Determine the (X, Y) coordinate at the center of the cell enclosing the given text.  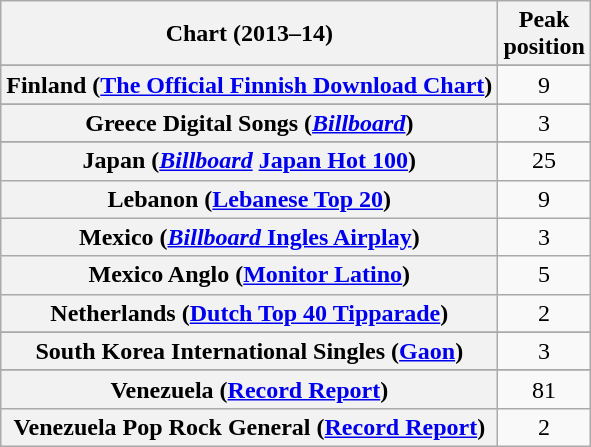
Japan (Billboard Japan Hot 100) (250, 161)
Venezuela Pop Rock General (Record Report) (250, 427)
Finland (The Official Finnish Download Chart) (250, 85)
Netherlands (Dutch Top 40 Tipparade) (250, 313)
Mexico Anglo (Monitor Latino) (250, 275)
5 (544, 275)
81 (544, 389)
Venezuela (Record Report) (250, 389)
Peakposition (544, 34)
Lebanon (Lebanese Top 20) (250, 199)
South Korea International Singles (Gaon) (250, 351)
25 (544, 161)
Chart (2013–14) (250, 34)
Mexico (Billboard Ingles Airplay) (250, 237)
Greece Digital Songs (Billboard) (250, 123)
